Return (x, y) of the center of cell containing provided text 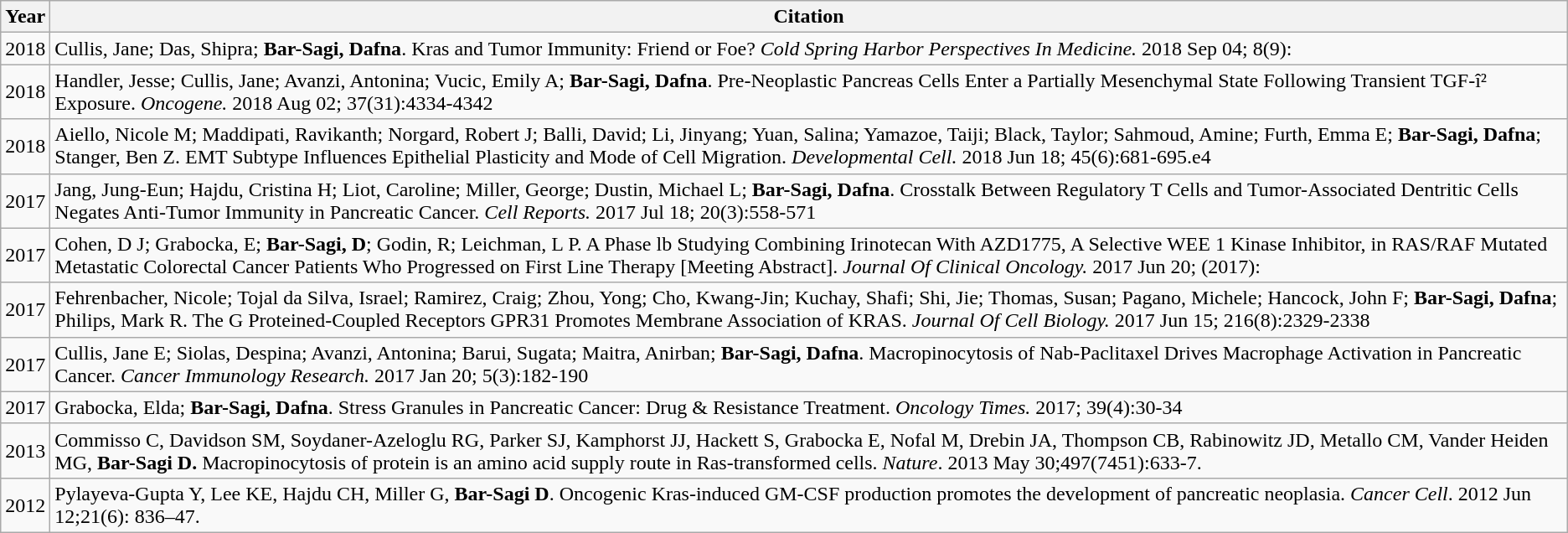
2012 (25, 505)
Citation (809, 17)
Grabocka, Elda; Bar-Sagi, Dafna. Stress Granules in Pancreatic Cancer: Drug & Resistance Treatment. Oncology Times. 2017; 39(4):30-34 (809, 407)
Cullis, Jane; Das, Shipra; Bar-Sagi, Dafna. Kras and Tumor Immunity: Friend or Foe? Cold Spring Harbor Perspectives In Medicine. 2018 Sep 04; 8(9): (809, 49)
Year (25, 17)
2013 (25, 451)
